Find where the given text appears and provide that cell's center as [x, y] coordinate. 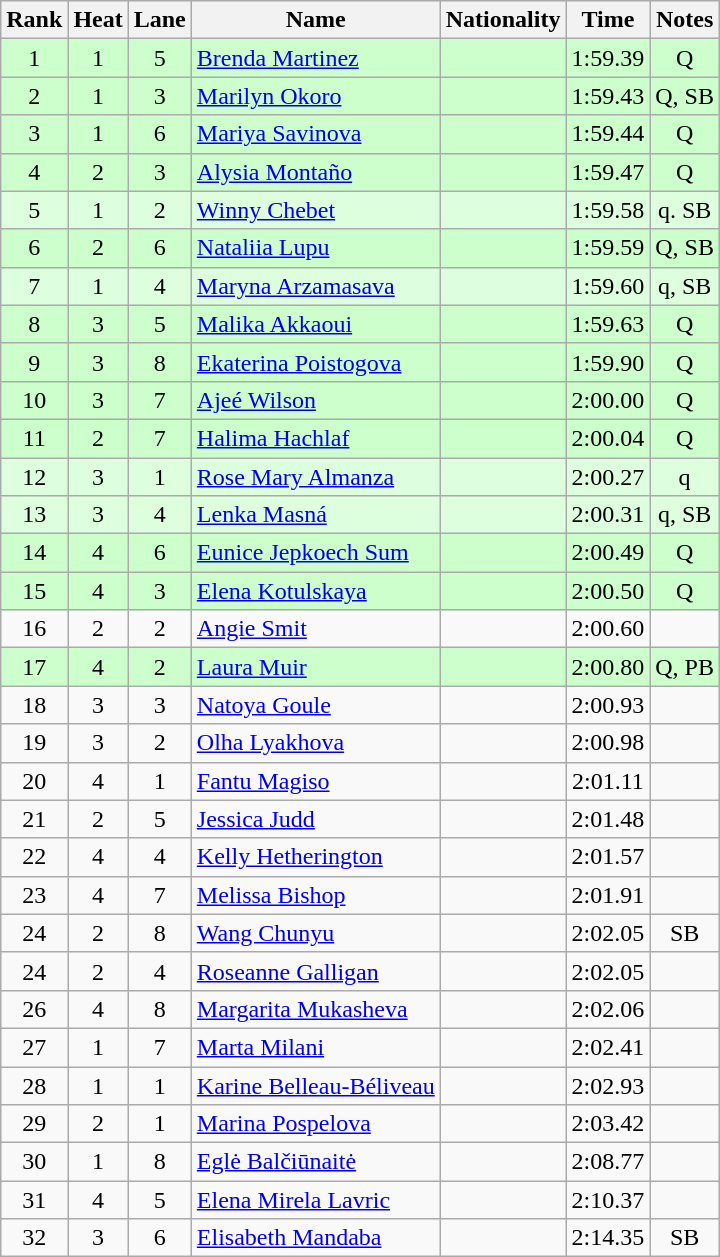
2:00.00 [608, 400]
2:01.48 [608, 819]
Time [608, 20]
Marta Milani [316, 1047]
Malika Akkaoui [316, 324]
13 [34, 515]
Jessica Judd [316, 819]
23 [34, 895]
q. SB [685, 210]
Laura Muir [316, 667]
Eunice Jepkoech Sum [316, 553]
12 [34, 477]
Elisabeth Mandaba [316, 1238]
2:00.27 [608, 477]
Karine Belleau-Béliveau [316, 1085]
16 [34, 629]
1:59.60 [608, 286]
Elena Kotulskaya [316, 591]
Fantu Magiso [316, 781]
2:01.57 [608, 857]
Q, PB [685, 667]
1:59.39 [608, 58]
Olha Lyakhova [316, 743]
2:03.42 [608, 1124]
18 [34, 705]
2:00.93 [608, 705]
Lane [160, 20]
Roseanne Galligan [316, 971]
Winny Chebet [316, 210]
Rank [34, 20]
Melissa Bishop [316, 895]
1:59.59 [608, 248]
21 [34, 819]
Ekaterina Poistogova [316, 362]
32 [34, 1238]
Natoya Goule [316, 705]
2:00.49 [608, 553]
Heat [98, 20]
Eglė Balčiūnaitė [316, 1162]
11 [34, 438]
q [685, 477]
2:01.11 [608, 781]
1:59.47 [608, 172]
Halima Hachlaf [316, 438]
Marina Pospelova [316, 1124]
2:02.93 [608, 1085]
Nataliia Lupu [316, 248]
Brenda Martinez [316, 58]
Rose Mary Almanza [316, 477]
Nationality [503, 20]
14 [34, 553]
9 [34, 362]
27 [34, 1047]
1:59.63 [608, 324]
Ajeé Wilson [316, 400]
29 [34, 1124]
Mariya Savinova [316, 134]
2:00.80 [608, 667]
2:00.50 [608, 591]
Name [316, 20]
Lenka Masná [316, 515]
19 [34, 743]
Kelly Hetherington [316, 857]
31 [34, 1200]
17 [34, 667]
1:59.90 [608, 362]
Wang Chunyu [316, 933]
30 [34, 1162]
15 [34, 591]
1:59.44 [608, 134]
22 [34, 857]
20 [34, 781]
2:00.98 [608, 743]
2:08.77 [608, 1162]
Alysia Montaño [316, 172]
2:00.60 [608, 629]
10 [34, 400]
Maryna Arzamasava [316, 286]
2:10.37 [608, 1200]
28 [34, 1085]
Notes [685, 20]
2:02.41 [608, 1047]
Margarita Mukasheva [316, 1009]
26 [34, 1009]
2:00.04 [608, 438]
1:59.58 [608, 210]
Marilyn Okoro [316, 96]
Angie Smit [316, 629]
2:00.31 [608, 515]
2:14.35 [608, 1238]
1:59.43 [608, 96]
2:01.91 [608, 895]
2:02.06 [608, 1009]
Elena Mirela Lavric [316, 1200]
